Scan for the cell matching the given text and deliver its (X, Y) coordinate at center. 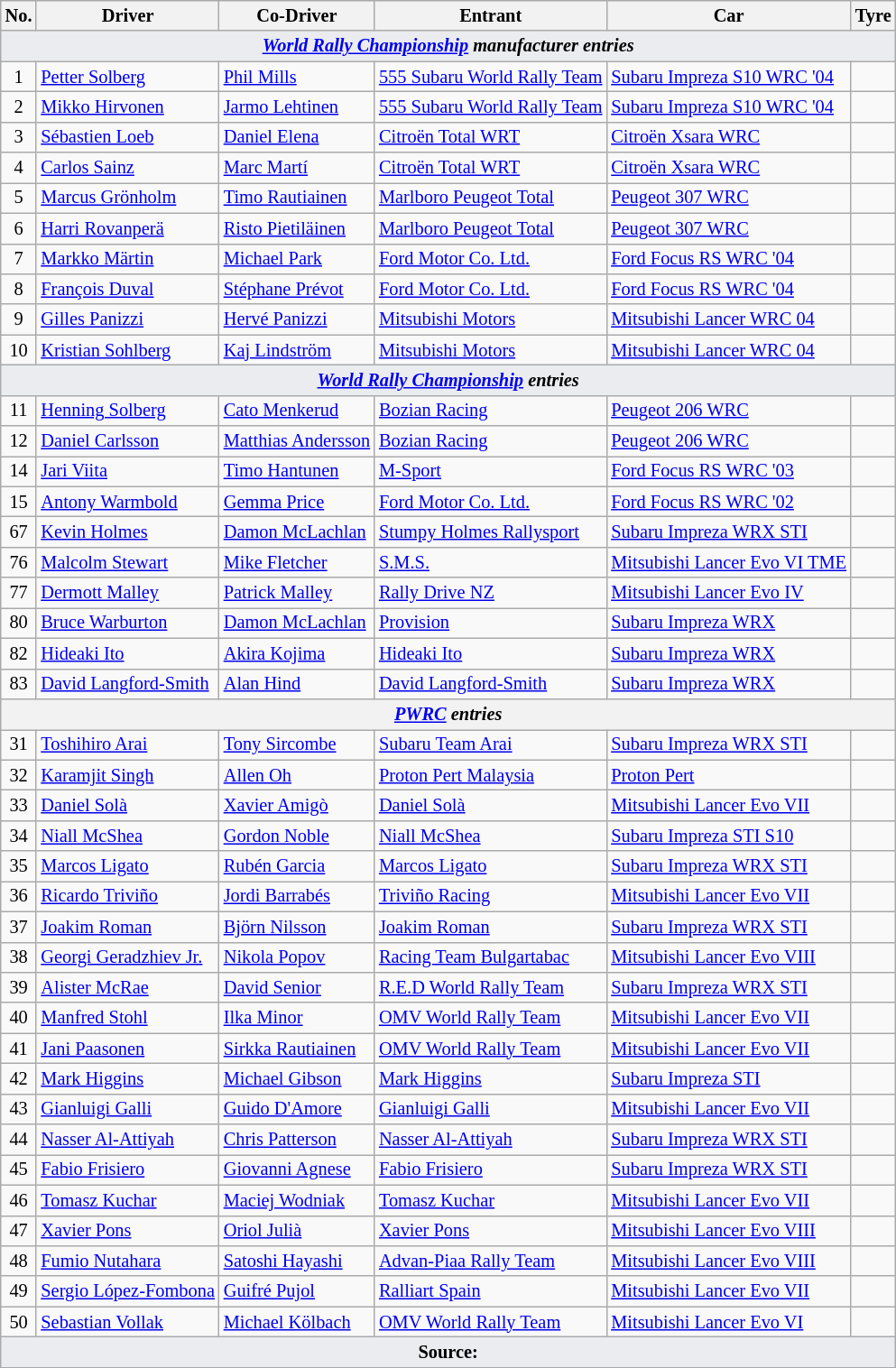
PWRC entries (448, 714)
Proton Pert Malaysia (491, 775)
34 (19, 836)
Petter Solberg (127, 77)
Michael Kölbach (297, 1322)
6 (19, 228)
Cato Menkerud (297, 411)
Markko Märtin (127, 259)
Karamjit Singh (127, 775)
No. (19, 15)
41 (19, 1049)
Marcus Grönholm (127, 198)
Allen Oh (297, 775)
Patrick Malley (297, 593)
Co-Driver (297, 15)
Carlos Sainz (127, 168)
R.E.D World Rally Team (491, 987)
Kevin Holmes (127, 531)
Matthias Andersson (297, 441)
44 (19, 1140)
Ricardo Triviño (127, 896)
7 (19, 259)
Daniel Carlsson (127, 441)
42 (19, 1078)
François Duval (127, 289)
39 (19, 987)
76 (19, 562)
Antony Warmbold (127, 502)
8 (19, 289)
S.M.S. (491, 562)
Ralliart Spain (491, 1291)
Kristian Sohlberg (127, 350)
Giovanni Agnese (297, 1169)
Mitsubishi Lancer Evo VI TME (729, 562)
Gordon Noble (297, 836)
Entrant (491, 15)
Tony Sircombe (297, 744)
Alan Hind (297, 684)
32 (19, 775)
World Rally Championship manufacturer entries (448, 46)
45 (19, 1169)
Gemma Price (297, 502)
49 (19, 1291)
Mikko Hirvonen (127, 106)
Driver (127, 15)
82 (19, 653)
Risto Pietiläinen (297, 228)
Chris Patterson (297, 1140)
35 (19, 866)
Stéphane Prévot (297, 289)
4 (19, 168)
Timo Hantunen (297, 471)
Subaru Impreza STI (729, 1078)
Alister McRae (127, 987)
Fumio Nutahara (127, 1261)
Ford Focus RS WRC '03 (729, 471)
Ilka Minor (297, 1018)
47 (19, 1231)
3 (19, 137)
11 (19, 411)
Ford Focus RS WRC '02 (729, 502)
Kaj Lindström (297, 350)
Advan-Piaa Rally Team (491, 1261)
Sirkka Rautiainen (297, 1049)
Guifré Pujol (297, 1291)
Rally Drive NZ (491, 593)
Timo Rautiainen (297, 198)
Tyre (873, 15)
Mitsubishi Lancer Evo VI (729, 1322)
48 (19, 1261)
Oriol Julià (297, 1231)
Maciej Wodniak (297, 1200)
Mike Fletcher (297, 562)
Sébastien Loeb (127, 137)
Provision (491, 623)
World Rally Championship entries (448, 380)
Jarmo Lehtinen (297, 106)
Subaru Impreza STI S10 (729, 836)
Dermott Malley (127, 593)
Manfred Stohl (127, 1018)
Nikola Popov (297, 957)
Phil Mills (297, 77)
9 (19, 319)
Guido D'Amore (297, 1109)
Henning Solberg (127, 411)
Hervé Panizzi (297, 319)
Car (729, 15)
12 (19, 441)
Racing Team Bulgartabac (491, 957)
Rubén Garcia (297, 866)
Toshihiro Arai (127, 744)
10 (19, 350)
80 (19, 623)
31 (19, 744)
Xavier Amigò (297, 805)
Gilles Panizzi (127, 319)
Bruce Warburton (127, 623)
Marc Martí (297, 168)
Source: (448, 1352)
67 (19, 531)
M-Sport (491, 471)
Stumpy Holmes Rallysport (491, 531)
33 (19, 805)
Jani Paasonen (127, 1049)
Proton Pert (729, 775)
15 (19, 502)
Björn Nilsson (297, 927)
Triviño Racing (491, 896)
43 (19, 1109)
46 (19, 1200)
Sergio López-Fombona (127, 1291)
Jordi Barrabés (297, 896)
David Senior (297, 987)
Akira Kojima (297, 653)
50 (19, 1322)
Mitsubishi Lancer Evo IV (729, 593)
Malcolm Stewart (127, 562)
Harri Rovanperä (127, 228)
Jari Viita (127, 471)
Michael Park (297, 259)
Sebastian Vollak (127, 1322)
Michael Gibson (297, 1078)
14 (19, 471)
Daniel Elena (297, 137)
Subaru Team Arai (491, 744)
Satoshi Hayashi (297, 1261)
2 (19, 106)
77 (19, 593)
Georgi Geradzhiev Jr. (127, 957)
5 (19, 198)
83 (19, 684)
37 (19, 927)
1 (19, 77)
36 (19, 896)
38 (19, 957)
40 (19, 1018)
